Provide the [X, Y] coordinate of the cell's center where the given text is located.  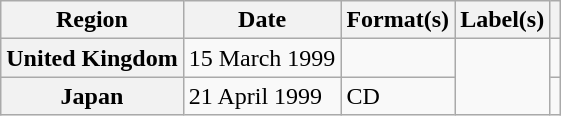
Format(s) [398, 20]
Japan [92, 96]
CD [398, 96]
Label(s) [502, 20]
Date [262, 20]
United Kingdom [92, 58]
15 March 1999 [262, 58]
21 April 1999 [262, 96]
Region [92, 20]
